From the cell containing the given text, extract its center point as [X, Y] coordinate. 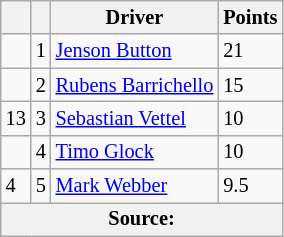
3 [41, 118]
2 [41, 85]
1 [41, 51]
9.5 [250, 186]
13 [16, 118]
Sebastian Vettel [135, 118]
Driver [135, 17]
Mark Webber [135, 186]
Rubens Barrichello [135, 85]
15 [250, 85]
Source: [142, 219]
5 [41, 186]
Points [250, 17]
Timo Glock [135, 152]
21 [250, 51]
Jenson Button [135, 51]
